Identify which cell holds the provided text, then report its [x, y] central coordinate. 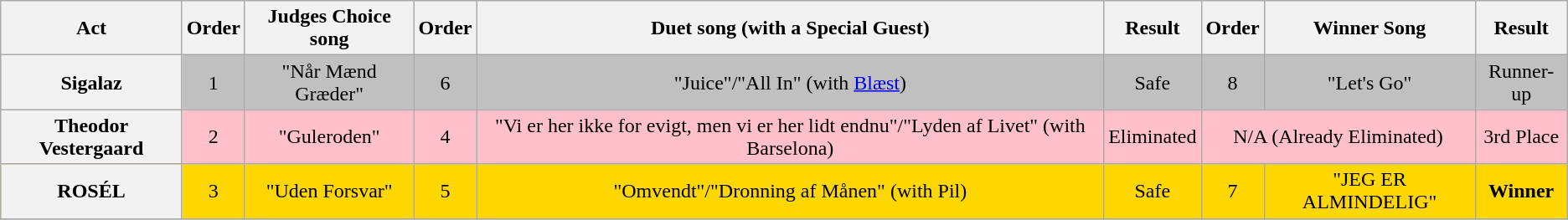
Duet song (with a Special Guest) [791, 28]
"Omvendt"/"Dronning af Månen" (with Pil) [791, 191]
3 [213, 191]
Eliminated [1153, 137]
2 [213, 137]
Act [92, 28]
Winner [1521, 191]
1 [213, 82]
"Uden Forsvar" [329, 191]
Winner Song [1369, 28]
7 [1233, 191]
Judges Choice song [329, 28]
4 [446, 137]
"Let's Go" [1369, 82]
5 [446, 191]
"Guleroden" [329, 137]
3rd Place [1521, 137]
ROSÉL [92, 191]
8 [1233, 82]
Sigalaz [92, 82]
Theodor Vestergaard [92, 137]
6 [446, 82]
"Vi er her ikke for evigt, men vi er her lidt endnu"/"Lyden af Livet" (with Barselona) [791, 137]
"JEG ER ALMINDELIG" [1369, 191]
N/A (Already Eliminated) [1338, 137]
"Når Mænd Græder" [329, 82]
Runner-up [1521, 82]
"Juice"/"All In" (with Blæst) [791, 82]
